Output the [x, y] coordinate of the center of the cell containing the given text.  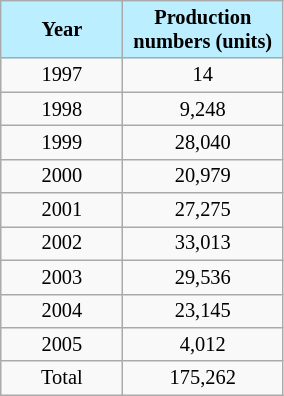
1998 [62, 109]
1997 [62, 75]
1999 [62, 142]
175,262 [203, 378]
2003 [62, 277]
28,040 [203, 142]
2001 [62, 210]
27,275 [203, 210]
23,145 [203, 311]
Total [62, 378]
2002 [62, 243]
9,248 [203, 109]
33,013 [203, 243]
Production numbers (units) [203, 29]
14 [203, 75]
Year [62, 29]
29,536 [203, 277]
4,012 [203, 344]
2004 [62, 311]
2000 [62, 176]
2005 [62, 344]
20,979 [203, 176]
